Scan for the cell matching the given text and deliver its (X, Y) coordinate at center. 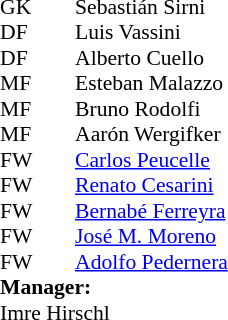
José M. Moreno (152, 237)
Aarón Wergifker (152, 135)
Carlos Peucelle (152, 160)
Bernabé Ferreyra (152, 211)
Renato Cesarini (152, 185)
Adolfo Pedernera (152, 262)
Alberto Cuello (152, 58)
Esteban Malazzo (152, 83)
Luis Vassini (152, 33)
Bruno Rodolfi (152, 109)
Manager: (114, 287)
